Identify which cell holds the provided text, then report its [X, Y] central coordinate. 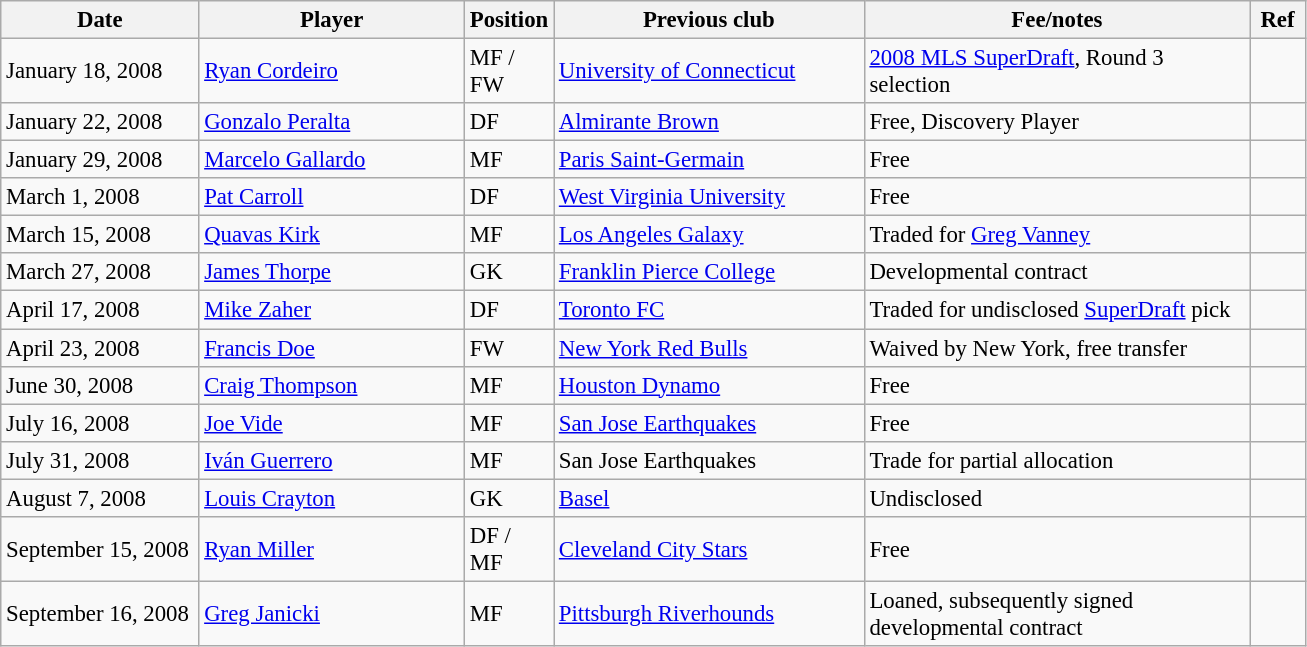
Joe Vide [332, 423]
Free, Discovery Player [1057, 122]
Previous club [710, 20]
Trade for partial allocation [1057, 460]
September 15, 2008 [100, 550]
Traded for undisclosed SuperDraft pick [1057, 310]
Developmental contract [1057, 273]
March 27, 2008 [100, 273]
MF / FW [508, 72]
Greg Janicki [332, 614]
Almirante Brown [710, 122]
Undisclosed [1057, 498]
Waived by New York, free transfer [1057, 348]
Ref [1278, 20]
Louis Crayton [332, 498]
July 31, 2008 [100, 460]
April 17, 2008 [100, 310]
Loaned, subsequently signed developmental contract [1057, 614]
January 22, 2008 [100, 122]
James Thorpe [332, 273]
Toronto FC [710, 310]
Paris Saint-Germain [710, 160]
March 15, 2008 [100, 235]
January 18, 2008 [100, 72]
Pat Carroll [332, 197]
Franklin Pierce College [710, 273]
Iván Guerrero [332, 460]
January 29, 2008 [100, 160]
Los Angeles Galaxy [710, 235]
Date [100, 20]
Cleveland City Stars [710, 550]
New York Red Bulls [710, 348]
Position [508, 20]
September 16, 2008 [100, 614]
Fee/notes [1057, 20]
Traded for Greg Vanney [1057, 235]
Francis Doe [332, 348]
Quavas Kirk [332, 235]
July 16, 2008 [100, 423]
June 30, 2008 [100, 385]
Craig Thompson [332, 385]
Houston Dynamo [710, 385]
August 7, 2008 [100, 498]
Pittsburgh Riverhounds [710, 614]
Player [332, 20]
2008 MLS SuperDraft, Round 3 selection [1057, 72]
Mike Zaher [332, 310]
University of Connecticut [710, 72]
West Virginia University [710, 197]
Ryan Cordeiro [332, 72]
Gonzalo Peralta [332, 122]
Ryan Miller [332, 550]
Basel [710, 498]
Marcelo Gallardo [332, 160]
FW [508, 348]
April 23, 2008 [100, 348]
March 1, 2008 [100, 197]
DF / MF [508, 550]
